Pinpoint the cell where the given text exists, returning its (x, y) midpoint coordinate. 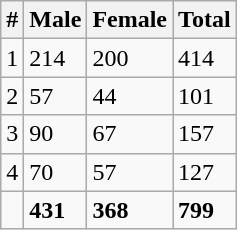
127 (205, 172)
Male (56, 20)
4 (12, 172)
214 (56, 58)
3 (12, 134)
200 (130, 58)
2 (12, 96)
70 (56, 172)
101 (205, 96)
Total (205, 20)
368 (130, 210)
67 (130, 134)
1 (12, 58)
90 (56, 134)
# (12, 20)
157 (205, 134)
799 (205, 210)
44 (130, 96)
414 (205, 58)
431 (56, 210)
Female (130, 20)
